Return the (X, Y) coordinate for the center point of the cell that contains the specified text.  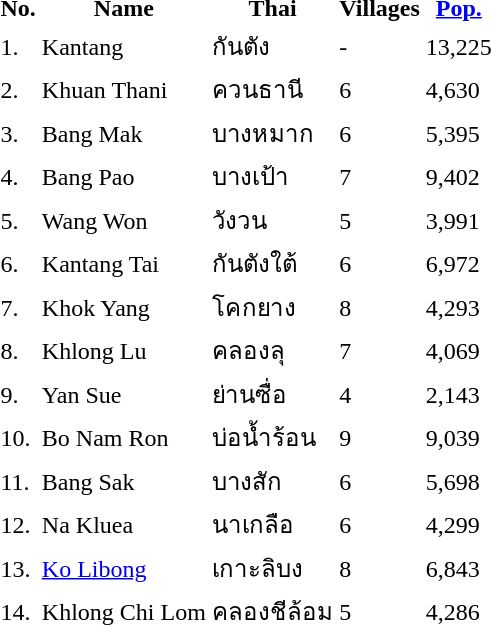
5 (380, 220)
กันตังใต้ (272, 264)
Kantang Tai (124, 264)
บางเป้า (272, 176)
นาเกลือ (272, 524)
วังวน (272, 220)
กันตัง (272, 46)
คลองลุ (272, 350)
ย่านซื่อ (272, 394)
- (380, 46)
Bang Pao (124, 176)
Ko Libong (124, 568)
โคกยาง (272, 307)
บางหมาก (272, 133)
Kantang (124, 46)
9 (380, 438)
บางสัก (272, 481)
ควนธานี (272, 90)
Bo Nam Ron (124, 438)
Wang Won (124, 220)
เกาะลิบง (272, 568)
Bang Sak (124, 481)
Yan Sue (124, 394)
บ่อน้ำร้อน (272, 438)
Bang Mak (124, 133)
Khuan Thani (124, 90)
Na Kluea (124, 524)
Khlong Lu (124, 350)
4 (380, 394)
Khok Yang (124, 307)
